Pinpoint the cell where the given text exists, returning its [X, Y] midpoint coordinate. 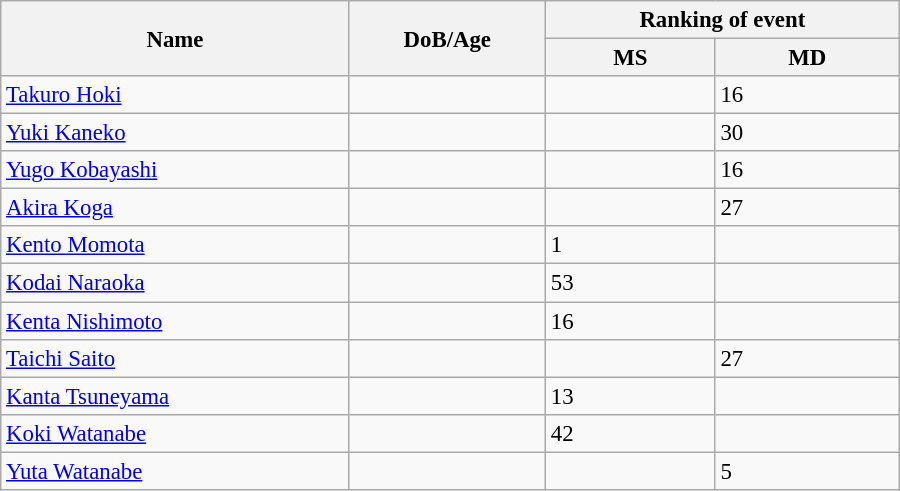
Kenta Nishimoto [175, 321]
Takuro Hoki [175, 95]
Akira Koga [175, 208]
MD [807, 58]
53 [630, 283]
Kento Momota [175, 245]
Yuta Watanabe [175, 471]
Ranking of event [722, 20]
Name [175, 38]
Yugo Kobayashi [175, 170]
MS [630, 58]
Yuki Kaneko [175, 133]
Taichi Saito [175, 358]
Kodai Naraoka [175, 283]
5 [807, 471]
30 [807, 133]
42 [630, 433]
DoB/Age [447, 38]
Kanta Tsuneyama [175, 396]
1 [630, 245]
13 [630, 396]
Koki Watanabe [175, 433]
